Scan for the cell matching the given text and deliver its (X, Y) coordinate at center. 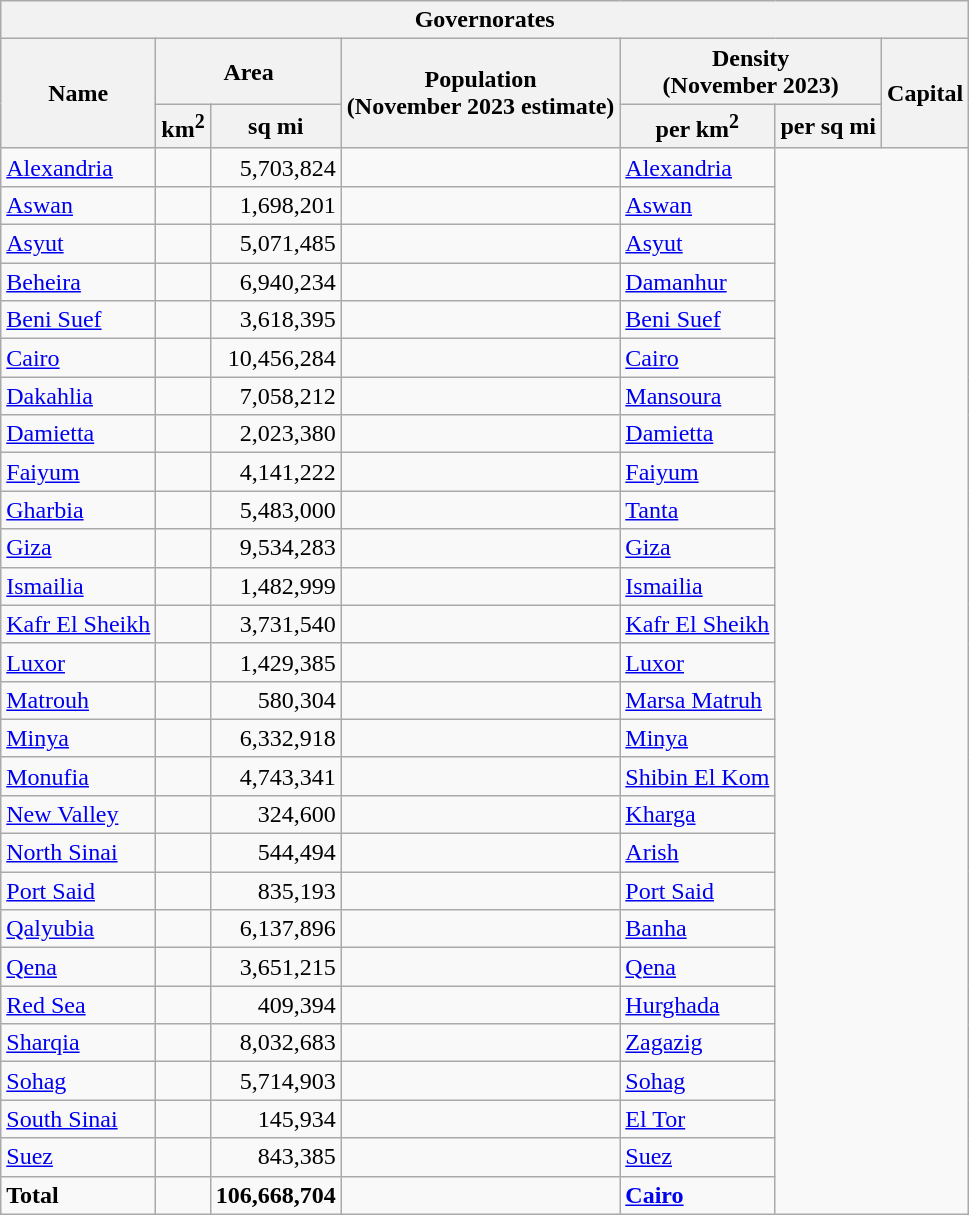
Dakahlia (78, 396)
Red Sea (78, 1005)
324,600 (276, 814)
Total (78, 1195)
Mansoura (698, 396)
Matrouh (78, 700)
Hurghada (698, 1005)
544,494 (276, 853)
per sq mi (828, 126)
sq mi (276, 126)
per km2 (698, 126)
Banha (698, 929)
km2 (183, 126)
Beheira (78, 282)
Monufia (78, 776)
1,429,385 (276, 662)
3,618,395 (276, 320)
835,193 (276, 891)
7,058,212 (276, 396)
Governorates (485, 20)
1,698,201 (276, 205)
New Valley (78, 814)
4,743,341 (276, 776)
6,940,234 (276, 282)
6,332,918 (276, 738)
Area (248, 72)
843,385 (276, 1157)
5,714,903 (276, 1081)
South Sinai (78, 1119)
5,071,485 (276, 244)
8,032,683 (276, 1043)
580,304 (276, 700)
409,394 (276, 1005)
Gharbia (78, 510)
El Tor (698, 1119)
Marsa Matruh (698, 700)
Tanta (698, 510)
Qalyubia (78, 929)
Kharga (698, 814)
10,456,284 (276, 358)
Arish (698, 853)
Shibin El Kom (698, 776)
106,668,704 (276, 1195)
1,482,999 (276, 586)
3,731,540 (276, 624)
9,534,283 (276, 548)
North Sinai (78, 853)
2,023,380 (276, 434)
3,651,215 (276, 967)
Capital (926, 94)
Damanhur (698, 282)
5,483,000 (276, 510)
145,934 (276, 1119)
Zagazig (698, 1043)
Name (78, 94)
Sharqia (78, 1043)
Population(November 2023 estimate) (480, 94)
Density(November 2023) (751, 72)
5,703,824 (276, 167)
6,137,896 (276, 929)
4,141,222 (276, 472)
